Detect which cell encompasses the target text, then output its (x, y) center coordinate. 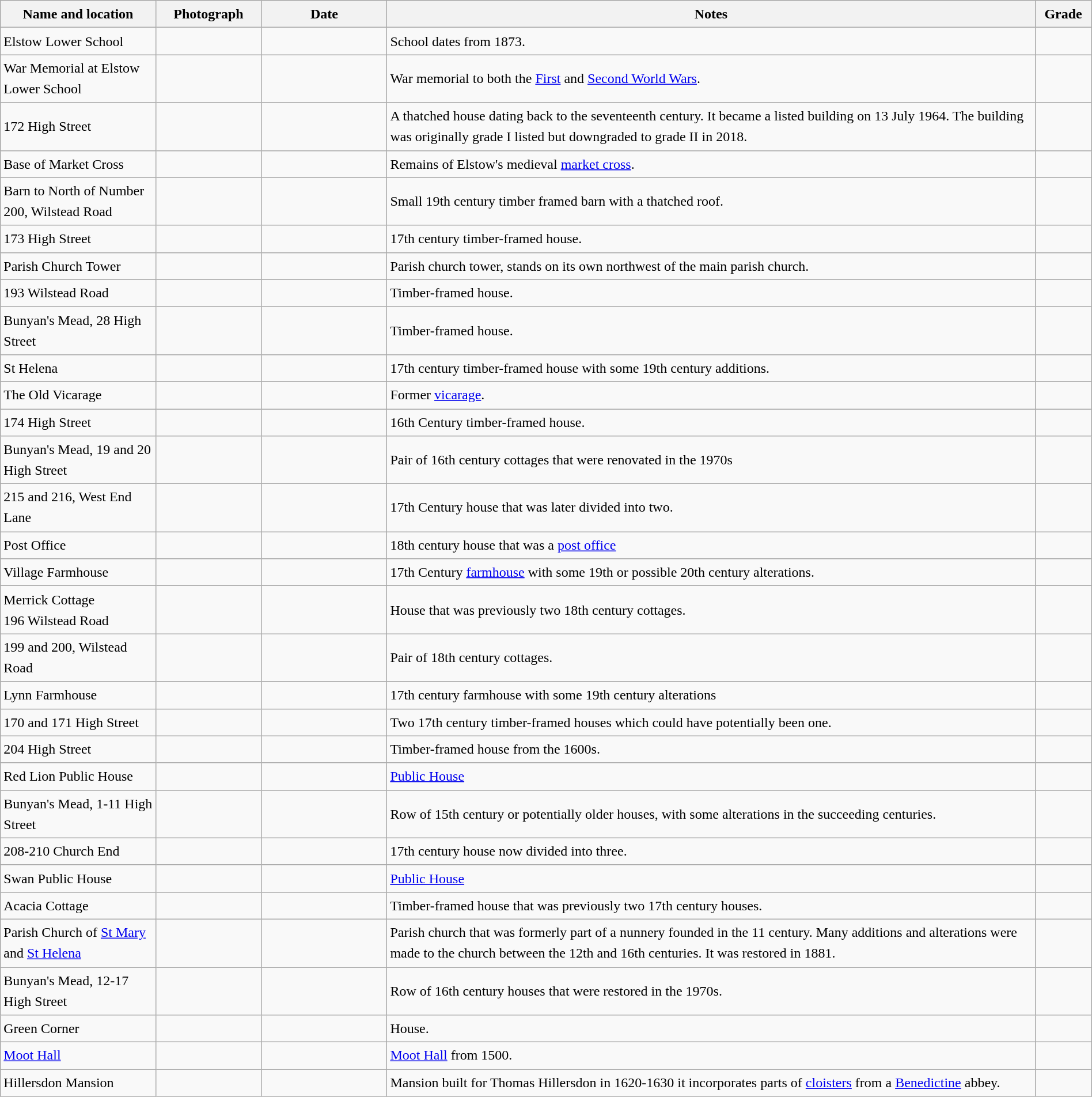
House that was previously two 18th century cottages. (711, 610)
17th century house now divided into three. (711, 852)
Moot Hall (78, 1056)
Notes (711, 14)
199 and 200, Wilstead Road (78, 658)
17th century farmhouse with some 19th century alterations (711, 695)
Swan Public House (78, 878)
Bunyan's Mead, 28 High Street (78, 331)
Row of 15th century or potentially older houses, with some alterations in the succeeding centuries. (711, 814)
Lynn Farmhouse (78, 695)
Base of Market Cross (78, 164)
Bunyan's Mead, 19 and 20 High Street (78, 460)
Two 17th century timber-framed houses which could have potentially been one. (711, 722)
17th Century farmhouse with some 19th or possible 20th century alterations. (711, 573)
Remains of Elstow's medieval market cross. (711, 164)
215 and 216, West End Lane (78, 508)
172 High Street (78, 127)
Moot Hall from 1500. (711, 1056)
Barn to North of Number 200, Wilstead Road (78, 202)
Former vicarage. (711, 395)
Name and location (78, 14)
Green Corner (78, 1029)
House. (711, 1029)
18th century house that was a post office (711, 545)
Date (324, 14)
Timber-framed house that was previously two 17th century houses. (711, 906)
War memorial to both the First and Second World Wars. (711, 78)
Post Office (78, 545)
St Helena (78, 368)
174 High Street (78, 423)
170 and 171 High Street (78, 722)
Timber-framed house from the 1600s. (711, 749)
17th century timber-framed house. (711, 239)
Pair of 18th century cottages. (711, 658)
Red Lion Public House (78, 777)
Bunyan's Mead, 1-11 High Street (78, 814)
Pair of 16th century cottages that were renovated in the 1970s (711, 460)
173 High Street (78, 239)
193 Wilstead Road (78, 293)
Village Farmhouse (78, 573)
Row of 16th century houses that were restored in the 1970s. (711, 991)
Parish Church of St Mary and St Helena (78, 943)
17th century timber-framed house with some 19th century additions. (711, 368)
204 High Street (78, 749)
Elstow Lower School (78, 41)
Acacia Cottage (78, 906)
Small 19th century timber framed barn with a thatched roof. (711, 202)
Bunyan's Mead, 12-17 High Street (78, 991)
The Old Vicarage (78, 395)
208-210 Church End (78, 852)
Merrick Cottage196 Wilstead Road (78, 610)
War Memorial at Elstow Lower School (78, 78)
Grade (1063, 14)
Parish church tower, stands on its own northwest of the main parish church. (711, 266)
Mansion built for Thomas Hillersdon in 1620-1630 it incorporates parts of cloisters from a Benedictine abbey. (711, 1083)
School dates from 1873. (711, 41)
Parish Church Tower (78, 266)
Hillersdon Mansion (78, 1083)
17th Century house that was later divided into two. (711, 508)
16th Century timber-framed house. (711, 423)
Photograph (208, 14)
